Detect which cell encompasses the target text, then output its (x, y) center coordinate. 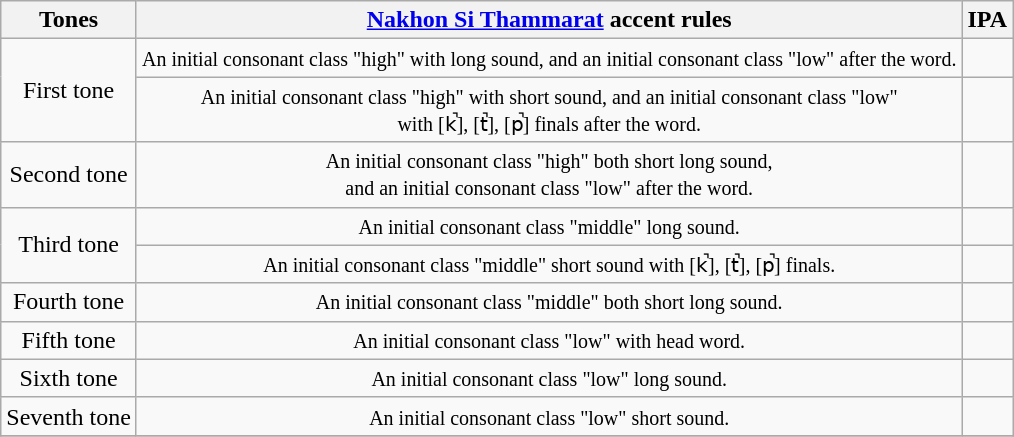
First tone (69, 90)
IPA (988, 20)
Fourth tone (69, 302)
An initial consonant class "high" with short sound, and an initial consonant class "low"with [k̚], [t̚], [p̚] finals after the word. (548, 110)
An initial consonant class "middle" short sound with [k̚], [t̚], [p̚] finals. (548, 264)
Sixth tone (69, 378)
An initial consonant class "low" with head word. (548, 340)
An initial consonant class "high" both short long sound,and an initial consonant class "low" after the word. (548, 174)
An initial consonant class "low" short sound. (548, 416)
An initial consonant class "high" with long sound, and an initial consonant class "low" after the word. (548, 58)
Seventh tone (69, 416)
Nakhon Si Thammarat accent rules (548, 20)
Fifth tone (69, 340)
An initial consonant class "middle" long sound. (548, 226)
An initial consonant class "low" long sound. (548, 378)
Third tone (69, 245)
An initial consonant class "middle" both short long sound. (548, 302)
Tones (69, 20)
Second tone (69, 174)
